Return (x, y) of the center of cell containing provided text 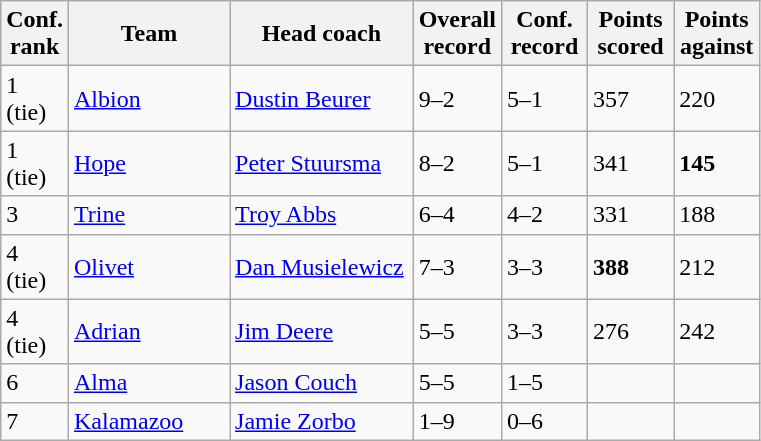
Head coach (322, 34)
Jason Couch (322, 383)
Dustin Beurer (322, 98)
341 (631, 164)
242 (717, 332)
1–5 (544, 383)
Trine (148, 215)
7 (35, 421)
212 (717, 266)
388 (631, 266)
357 (631, 98)
Alma (148, 383)
7–3 (457, 266)
276 (631, 332)
1–9 (457, 421)
Adrian (148, 332)
Points scored (631, 34)
331 (631, 215)
145 (717, 164)
0–6 (544, 421)
188 (717, 215)
Team (148, 34)
Albion (148, 98)
Olivet (148, 266)
Jim Deere (322, 332)
Dan Musielewicz (322, 266)
9–2 (457, 98)
Conf. record (544, 34)
Points against (717, 34)
Conf. rank (35, 34)
Overall record (457, 34)
220 (717, 98)
6 (35, 383)
Hope (148, 164)
8–2 (457, 164)
3 (35, 215)
Troy Abbs (322, 215)
4–2 (544, 215)
Jamie Zorbo (322, 421)
Kalamazoo (148, 421)
6–4 (457, 215)
Peter Stuursma (322, 164)
